Detect which cell encompasses the target text, then output its [X, Y] center coordinate. 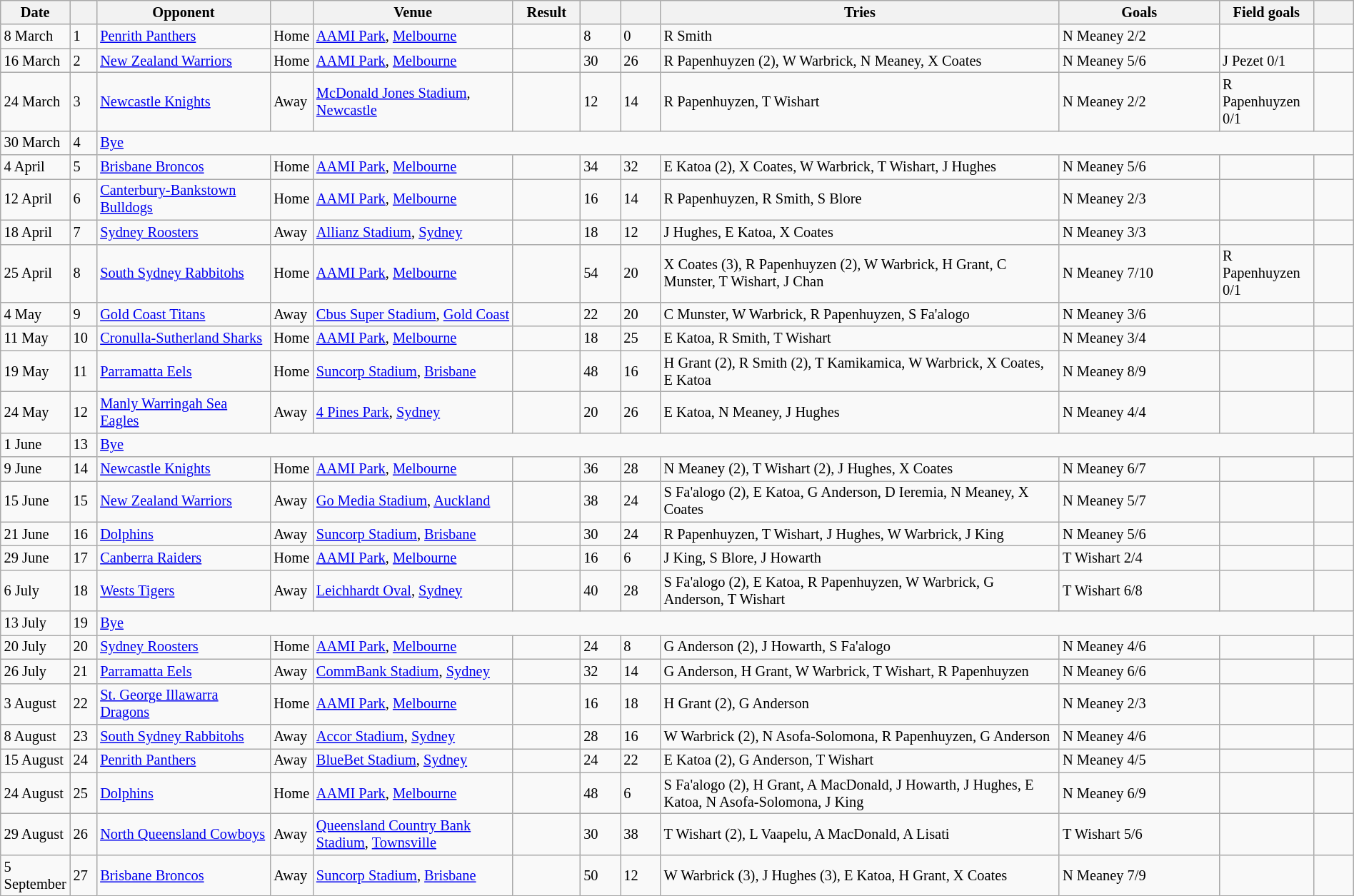
16 March [36, 61]
W Warbrick (2), N Asofa-Solomona, R Papenhuyzen, G Anderson [860, 736]
Canterbury-Bankstown Bulldogs [183, 199]
E Katoa (2), X Coates, W Warbrick, T Wishart, J Hughes [860, 167]
N Meaney 6/9 [1139, 793]
N Meaney 6/7 [1139, 469]
5 September [36, 875]
H Grant (2), G Anderson [860, 704]
Allianz Stadium, Sydney [413, 232]
Opponent [183, 12]
R Papenhuyzen, R Smith, S Blore [860, 199]
9 June [36, 469]
13 [84, 445]
R Papenhuyzen (2), W Warbrick, N Meaney, X Coates [860, 61]
N Meaney 6/6 [1139, 671]
G Anderson, H Grant, W Warbrick, T Wishart, R Papenhuyzen [860, 671]
S Fa'alogo (2), H Grant, A MacDonald, J Howarth, J Hughes, E Katoa, N Asofa-Solomona, J King [860, 793]
Field goals [1266, 12]
7 [84, 232]
25 April [36, 273]
T Wishart 2/4 [1139, 558]
N Meaney 4/5 [1139, 760]
1 [84, 36]
N Meaney 4/4 [1139, 412]
19 May [36, 371]
18 April [36, 232]
4 May [36, 314]
J Hughes, E Katoa, X Coates [860, 232]
N Meaney 5/7 [1139, 501]
Cbus Super Stadium, Gold Coast [413, 314]
0 [641, 36]
12 April [36, 199]
5 [84, 167]
Result [546, 12]
24 August [36, 793]
J Pezet 0/1 [1266, 61]
Leichhardt Oval, Sydney [413, 590]
Canberra Raiders [183, 558]
54 [600, 273]
G Anderson (2), J Howarth, S Fa'alogo [860, 647]
H Grant (2), R Smith (2), T Kamikamica, W Warbrick, X Coates, E Katoa [860, 371]
Venue [413, 12]
N Meaney 3/4 [1139, 338]
30 March [36, 143]
29 August [36, 834]
Gold Coast Titans [183, 314]
27 [84, 875]
S Fa'alogo (2), E Katoa, G Anderson, D Ieremia, N Meaney, X Coates [860, 501]
Queensland Country Bank Stadium, Townsville [413, 834]
3 [84, 101]
S Fa'alogo (2), E Katoa, R Papenhuyzen, W Warbrick, G Anderson, T Wishart [860, 590]
N Meaney 7/10 [1139, 273]
15 [84, 501]
Goals [1139, 12]
36 [600, 469]
15 June [36, 501]
11 [84, 371]
C Munster, W Warbrick, R Papenhuyzen, S Fa'alogo [860, 314]
X Coates (3), R Papenhuyzen (2), W Warbrick, H Grant, C Munster, T Wishart, J Chan [860, 273]
T Wishart 6/8 [1139, 590]
E Katoa, R Smith, T Wishart [860, 338]
W Warbrick (3), J Hughes (3), E Katoa, H Grant, X Coates [860, 875]
St. George Illawarra Dragons [183, 704]
Go Media Stadium, Auckland [413, 501]
40 [600, 590]
North Queensland Cowboys [183, 834]
4 [84, 143]
E Katoa (2), G Anderson, T Wishart [860, 760]
N Meaney 3/6 [1139, 314]
N Meaney 7/9 [1139, 875]
Cronulla-Sutherland Sharks [183, 338]
Date [36, 12]
T Wishart 5/6 [1139, 834]
Wests Tigers [183, 590]
19 [84, 623]
8 March [36, 36]
24 May [36, 412]
R Smith [860, 36]
50 [600, 875]
23 [84, 736]
R Papenhuyzen, T Wishart [860, 101]
26 July [36, 671]
R Papenhuyzen, T Wishart, J Hughes, W Warbrick, J King [860, 534]
McDonald Jones Stadium, Newcastle [413, 101]
BlueBet Stadium, Sydney [413, 760]
T Wishart (2), L Vaapelu, A MacDonald, A Lisati [860, 834]
N Meaney (2), T Wishart (2), J Hughes, X Coates [860, 469]
6 July [36, 590]
Accor Stadium, Sydney [413, 736]
Tries [860, 12]
1 June [36, 445]
CommBank Stadium, Sydney [413, 671]
4 Pines Park, Sydney [413, 412]
29 June [36, 558]
10 [84, 338]
3 August [36, 704]
17 [84, 558]
21 [84, 671]
N Meaney 8/9 [1139, 371]
4 April [36, 167]
24 March [36, 101]
E Katoa, N Meaney, J Hughes [860, 412]
9 [84, 314]
20 July [36, 647]
8 August [36, 736]
N Meaney 3/3 [1139, 232]
13 July [36, 623]
2 [84, 61]
Manly Warringah Sea Eagles [183, 412]
21 June [36, 534]
34 [600, 167]
15 August [36, 760]
J King, S Blore, J Howarth [860, 558]
11 May [36, 338]
